Return the (X, Y) coordinate for the center point of the cell that contains the specified text.  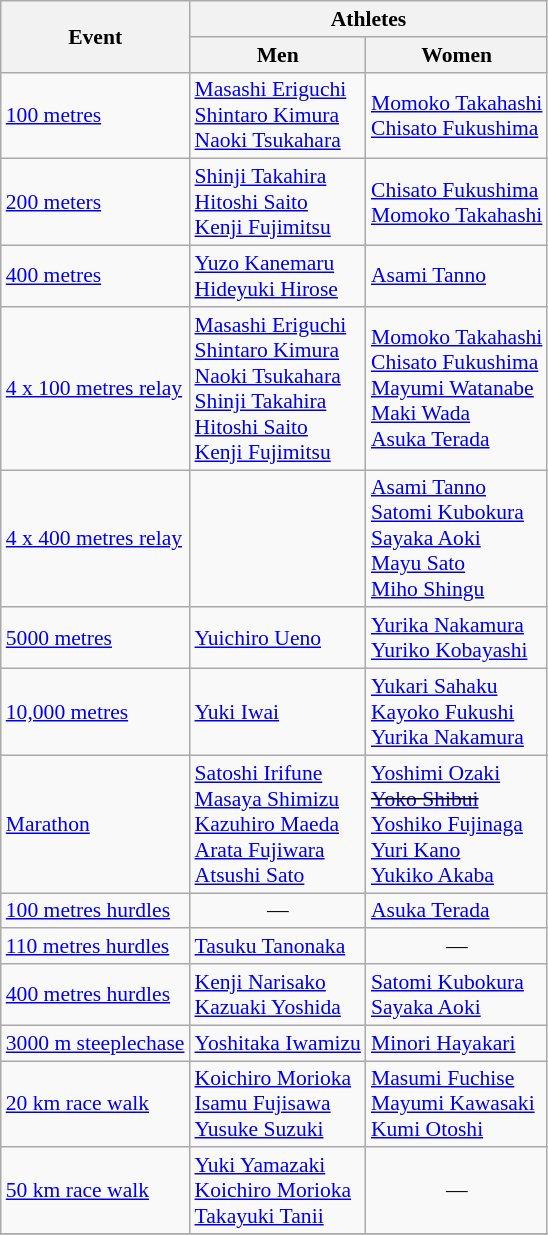
Chisato FukushimaMomoko Takahashi (457, 202)
200 meters (96, 202)
Marathon (96, 824)
Tasuku Tanonaka (278, 947)
100 metres (96, 116)
400 metres (96, 276)
4 x 400 metres relay (96, 539)
Yuichiro Ueno (278, 638)
Asami Tanno (457, 276)
Masashi EriguchiShintaro KimuraNaoki TsukaharaShinji TakahiraHitoshi SaitoKenji Fujimitsu (278, 388)
Masumi FuchiseMayumi KawasakiKumi Otoshi (457, 1104)
10,000 metres (96, 712)
Momoko TakahashiChisato FukushimaMayumi WatanabeMaki WadaAsuka Terada (457, 388)
Athletes (369, 19)
400 metres hurdles (96, 994)
Men (278, 55)
Yuzo KanemaruHideyuki Hirose (278, 276)
Satoshi IrifuneMasaya ShimizuKazuhiro MaedaArata FujiwaraAtsushi Sato (278, 824)
Yuki YamazakiKoichiro MoriokaTakayuki Tanii (278, 1192)
20 km race walk (96, 1104)
Asami TannoSatomi KubokuraSayaka AokiMayu SatoMiho Shingu (457, 539)
Minori Hayakari (457, 1043)
100 metres hurdles (96, 911)
110 metres hurdles (96, 947)
Momoko TakahashiChisato Fukushima (457, 116)
Women (457, 55)
3000 m steeplechase (96, 1043)
Event (96, 36)
4 x 100 metres relay (96, 388)
Kenji NarisakoKazuaki Yoshida (278, 994)
Asuka Terada (457, 911)
Koichiro MoriokaIsamu FujisawaYusuke Suzuki (278, 1104)
Masashi EriguchiShintaro KimuraNaoki Tsukahara (278, 116)
Yurika NakamuraYuriko Kobayashi (457, 638)
Yoshimi OzakiYoko ShibuiYoshiko FujinagaYuri KanoYukiko Akaba (457, 824)
Yuki Iwai (278, 712)
Yukari SahakuKayoko FukushiYurika Nakamura (457, 712)
Satomi KubokuraSayaka Aoki (457, 994)
Yoshitaka Iwamizu (278, 1043)
5000 metres (96, 638)
50 km race walk (96, 1192)
Shinji TakahiraHitoshi SaitoKenji Fujimitsu (278, 202)
